Capture the cell that displays the provided text and extract its (x, y) central coordinate. 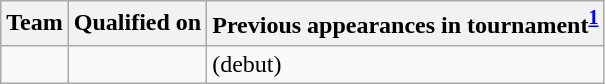
Qualified on (137, 24)
Previous appearances in tournament1 (406, 24)
(debut) (406, 64)
Team (35, 24)
